Scan for the cell matching the given text and deliver its (x, y) coordinate at center. 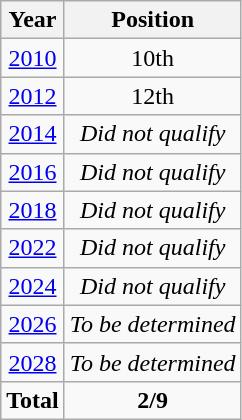
12th (152, 96)
2028 (33, 362)
10th (152, 58)
Total (33, 400)
Year (33, 20)
2012 (33, 96)
2016 (33, 172)
2024 (33, 286)
2/9 (152, 400)
2026 (33, 324)
2018 (33, 210)
2022 (33, 248)
2010 (33, 58)
Position (152, 20)
2014 (33, 134)
